Capture the cell that displays the provided text and extract its [X, Y] central coordinate. 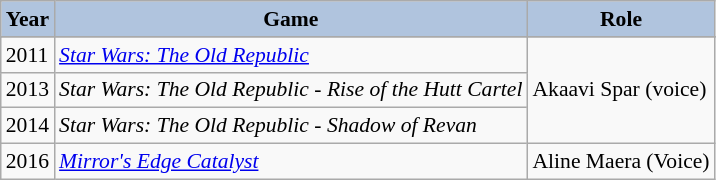
Year [28, 19]
2014 [28, 126]
2016 [28, 162]
Mirror's Edge Catalyst [290, 162]
Akaavi Spar (voice) [620, 90]
Star Wars: The Old Republic [290, 55]
Star Wars: The Old Republic - Rise of the Hutt Cartel [290, 90]
2013 [28, 90]
Aline Maera (Voice) [620, 162]
Role [620, 19]
Game [290, 19]
Star Wars: The Old Republic - Shadow of Revan [290, 126]
2011 [28, 55]
